Scan for the cell matching the given text and deliver its [x, y] coordinate at center. 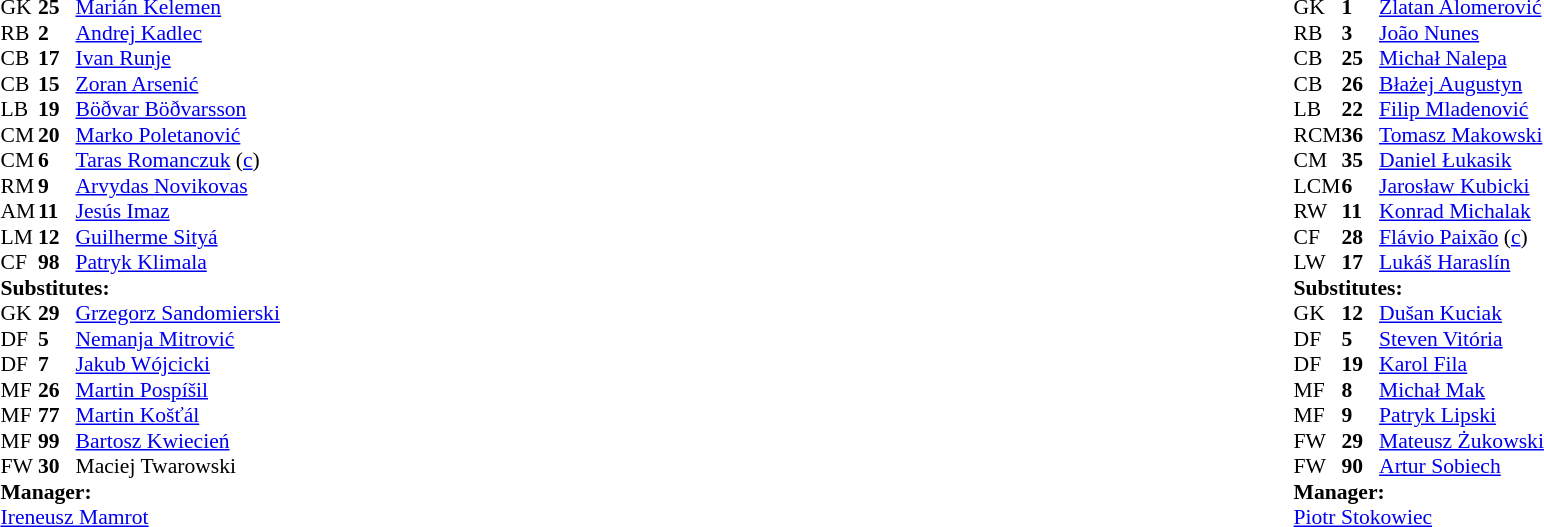
Konrad Michalak [1462, 211]
Dušan Kuciak [1462, 313]
LW [1318, 263]
Tomasz Makowski [1462, 135]
Martin Pospíšil [178, 390]
RW [1318, 211]
Patryk Lipski [1462, 415]
Andrej Kadlec [178, 33]
Patryk Klimala [178, 263]
AM [19, 211]
Martin Košťál [178, 415]
Filip Mladenović [1462, 109]
Flávio Paixão (c) [1462, 237]
Lukáš Haraslín [1462, 263]
Bartosz Kwiecień [178, 441]
7 [57, 365]
Taras Romanczuk (c) [178, 161]
Jesús Imaz [178, 211]
Mateusz Żukowski [1462, 441]
2 [57, 33]
Zoran Arsenić [178, 84]
99 [57, 441]
Daniel Łukasik [1462, 161]
77 [57, 415]
Grzegorz Sandomierski [178, 313]
Steven Vitória [1462, 339]
30 [57, 467]
Maciej Twarowski [178, 467]
Michał Nalepa [1462, 59]
LM [19, 237]
20 [57, 135]
Marko Poletanović [178, 135]
3 [1361, 33]
28 [1361, 237]
90 [1361, 467]
35 [1361, 161]
Karol Fila [1462, 365]
RCM [1318, 135]
RM [19, 186]
João Nunes [1462, 33]
Nemanja Mitrović [178, 339]
Artur Sobiech [1462, 467]
22 [1361, 109]
Michał Mak [1462, 390]
Ivan Runje [178, 59]
36 [1361, 135]
Böðvar Böðvarsson [178, 109]
Błażej Augustyn [1462, 84]
Jarosław Kubicki [1462, 186]
LCM [1318, 186]
Arvydas Novikovas [178, 186]
15 [57, 84]
98 [57, 263]
Guilherme Sityá [178, 237]
8 [1361, 390]
25 [1361, 59]
Jakub Wójcicki [178, 365]
